Scan for the cell matching the given text and deliver its (X, Y) coordinate at center. 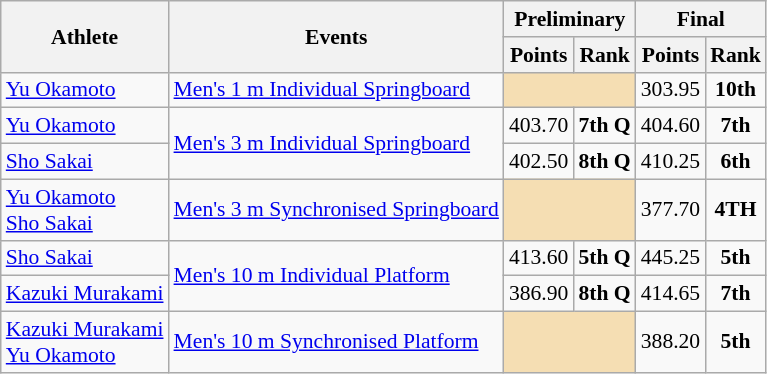
5th Q (604, 258)
402.50 (538, 162)
6th (736, 162)
386.90 (538, 294)
Men's 10 m Synchronised Platform (336, 342)
388.20 (670, 342)
Preliminary (570, 19)
Men's 10 m Individual Platform (336, 276)
377.70 (670, 210)
410.25 (670, 162)
303.95 (670, 90)
445.25 (670, 258)
404.60 (670, 126)
10th (736, 90)
Men's 3 m Synchronised Springboard (336, 210)
Kazuki Murakami (85, 294)
7th Q (604, 126)
Men's 3 m Individual Springboard (336, 144)
Athlete (85, 36)
414.65 (670, 294)
403.70 (538, 126)
Events (336, 36)
4TH (736, 210)
Kazuki MurakamiYu Okamoto (85, 342)
Yu OkamotoSho Sakai (85, 210)
Final (701, 19)
413.60 (538, 258)
Men's 1 m Individual Springboard (336, 90)
